Search for the cell housing the specified text and yield its [x, y] center coordinate. 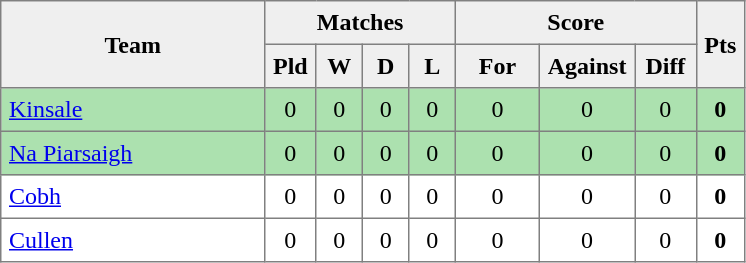
Pld [290, 66]
Against [586, 66]
Pts [720, 44]
Diff [666, 66]
Kinsale [133, 110]
For [497, 66]
Cullen [133, 240]
Na Piarsaigh [133, 153]
Matches [360, 23]
L [432, 66]
Team [133, 44]
W [339, 66]
D [385, 66]
Cobh [133, 197]
Score [576, 23]
